Detect which cell encompasses the target text, then output its (X, Y) center coordinate. 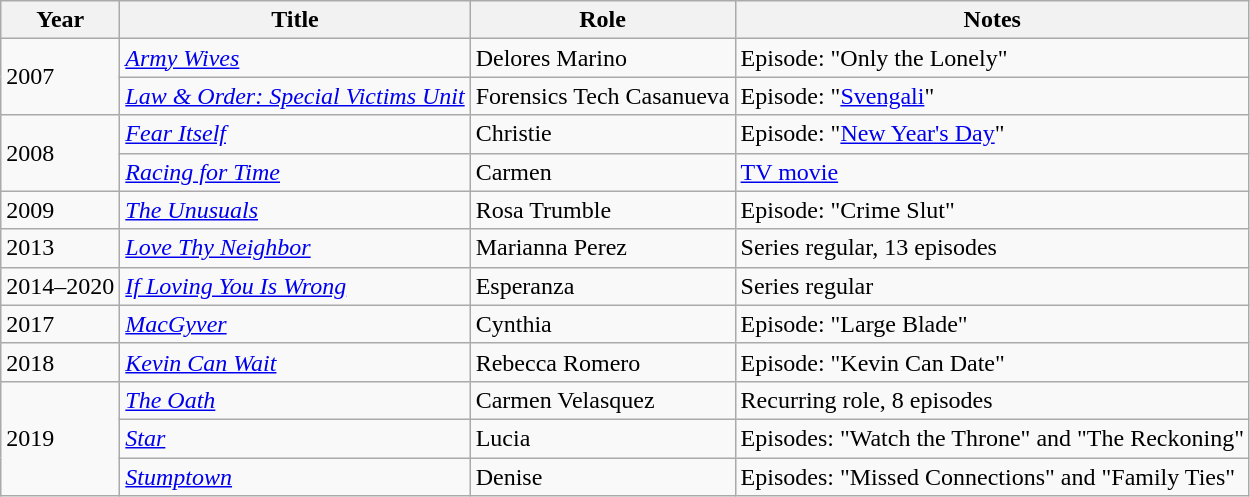
If Loving You Is Wrong (295, 286)
Episodes: "Missed Connections" and "Family Ties" (992, 477)
Delores Marino (602, 58)
Esperanza (602, 286)
Recurring role, 8 episodes (992, 400)
Series regular, 13 episodes (992, 248)
Law & Order: Special Victims Unit (295, 96)
Cynthia (602, 324)
Love Thy Neighbor (295, 248)
Title (295, 20)
Series regular (992, 286)
Episodes: "Watch the Throne" and "The Reckoning" (992, 438)
2008 (60, 153)
Racing for Time (295, 172)
Rosa Trumble (602, 210)
The Oath (295, 400)
Notes (992, 20)
2014–2020 (60, 286)
Kevin Can Wait (295, 362)
Carmen (602, 172)
Rebecca Romero (602, 362)
Lucia (602, 438)
Star (295, 438)
Army Wives (295, 58)
MacGyver (295, 324)
Christie (602, 134)
Marianna Perez (602, 248)
2007 (60, 77)
Episode: "Kevin Can Date" (992, 362)
2017 (60, 324)
Episode: "New Year's Day" (992, 134)
2019 (60, 438)
Carmen Velasquez (602, 400)
Forensics Tech Casanueva (602, 96)
2009 (60, 210)
Episode: "Large Blade" (992, 324)
Year (60, 20)
Fear Itself (295, 134)
Denise (602, 477)
Stumptown (295, 477)
Episode: "Only the Lonely" (992, 58)
2013 (60, 248)
TV movie (992, 172)
Role (602, 20)
2018 (60, 362)
Episode: "Crime Slut" (992, 210)
Episode: "Svengali" (992, 96)
The Unusuals (295, 210)
